Provide the [x, y] coordinate of the cell's center where the given text is located.  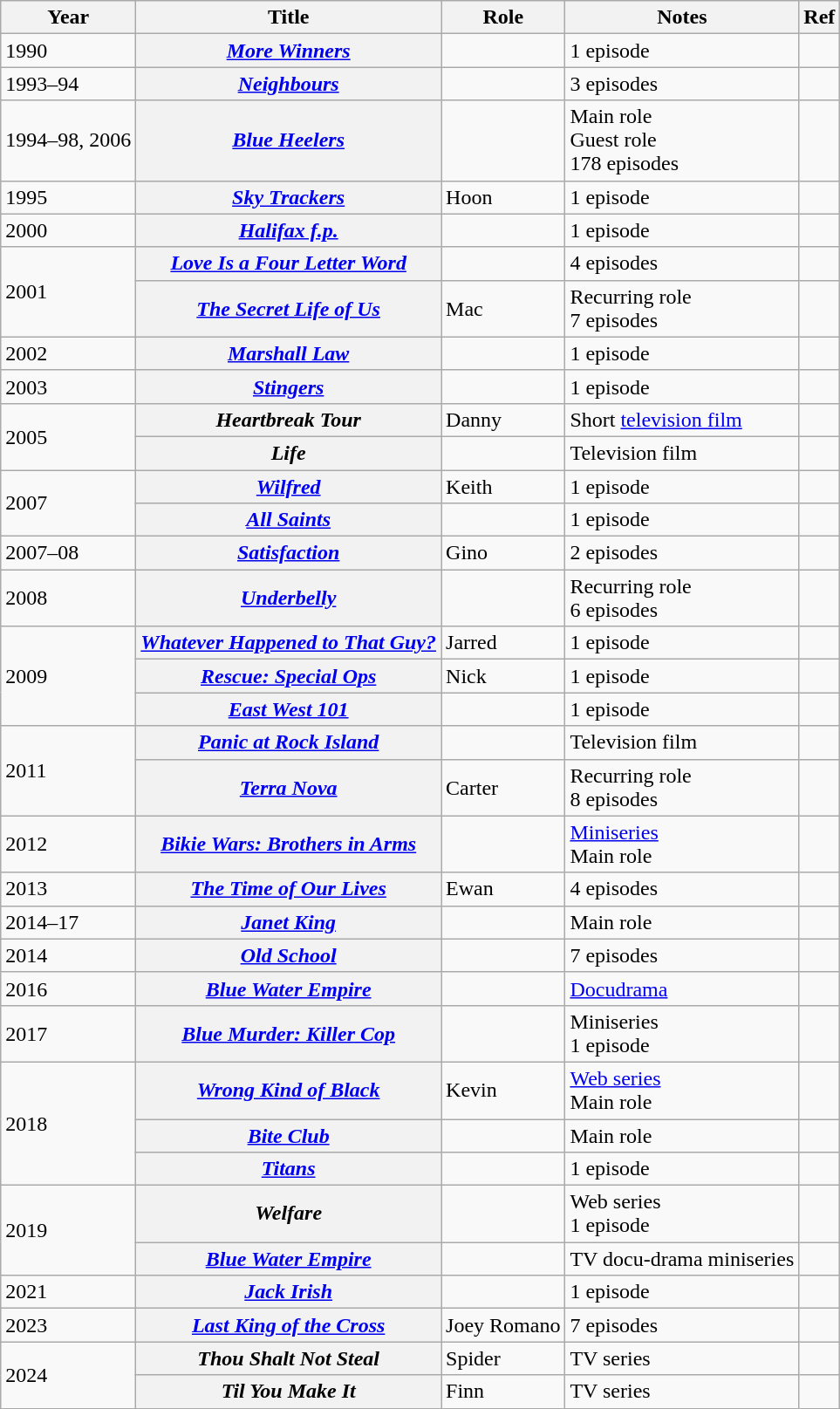
Blue Heelers [289, 140]
Thou Shalt Not Steal [289, 1358]
Web seriesMain role [682, 1091]
All Saints [289, 520]
TV docu-drama miniseries [682, 1259]
2008 [68, 598]
Satisfaction [289, 553]
1990 [68, 51]
Ref [820, 17]
Docudrama [682, 988]
The Secret Life of Us [289, 309]
Til You Make It [289, 1392]
2 episodes [682, 553]
Recurring role8 episodes [682, 787]
Web series1 episode [682, 1214]
Hoon [503, 197]
1994–98, 2006 [68, 140]
Panic at Rock Island [289, 742]
Bite Club [289, 1135]
Short television film [682, 420]
Recurring role6 episodes [682, 598]
Janet King [289, 922]
More Winners [289, 51]
Miniseries1 episode [682, 1033]
Rescue: Special Ops [289, 676]
Keith [503, 486]
2003 [68, 386]
Danny [503, 420]
Stingers [289, 386]
2001 [68, 291]
2012 [68, 845]
Ewan [503, 889]
Main role Guest role 178 episodes [682, 140]
Bikie Wars: Brothers in Arms [289, 845]
Title [289, 17]
Nick [503, 676]
2000 [68, 230]
2016 [68, 988]
Mac [503, 309]
2024 [68, 1375]
Last King of the Cross [289, 1325]
Underbelly [289, 598]
Year [68, 17]
Marshall Law [289, 353]
2014–17 [68, 922]
Halifax f.p. [289, 230]
2023 [68, 1325]
Carter [503, 787]
3 episodes [682, 84]
Jarred [503, 643]
2021 [68, 1292]
2009 [68, 676]
2005 [68, 436]
Role [503, 17]
The Time of Our Lives [289, 889]
2019 [68, 1230]
Life [289, 453]
Finn [503, 1392]
MiniseriesMain role [682, 845]
1995 [68, 197]
Wrong Kind of Black [289, 1091]
2014 [68, 955]
2013 [68, 889]
Spider [503, 1358]
2007 [68, 503]
Whatever Happened to That Guy? [289, 643]
2017 [68, 1033]
Terra Nova [289, 787]
Recurring role7 episodes [682, 309]
Titans [289, 1169]
Old School [289, 955]
2018 [68, 1124]
Joey Romano [503, 1325]
Welfare [289, 1214]
Gino [503, 553]
East West 101 [289, 709]
2007–08 [68, 553]
Jack Irish [289, 1292]
Notes [682, 17]
Neighbours [289, 84]
Blue Murder: Killer Cop [289, 1033]
Love Is a Four Letter Word [289, 263]
Sky Trackers [289, 197]
2011 [68, 771]
1993–94 [68, 84]
Kevin [503, 1091]
2002 [68, 353]
Wilfred [289, 486]
Heartbreak Tour [289, 420]
